Detect which cell encompasses the target text, then output its (x, y) center coordinate. 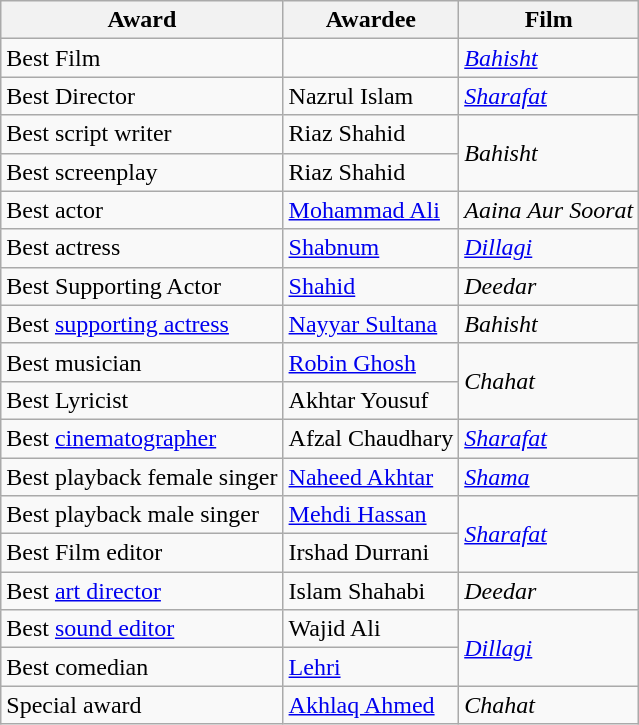
Award (142, 20)
Akhtar Yousuf (371, 400)
Best sound editor (142, 629)
Nazrul Islam (371, 96)
Best musician (142, 362)
Special award (142, 705)
Wajid Ali (371, 629)
Afzal Chaudhary (371, 438)
Best art director (142, 591)
Robin Ghosh (371, 362)
Shahid (371, 286)
Shabnum (371, 248)
Akhlaq Ahmed (371, 705)
Awardee (371, 20)
Best Film (142, 58)
Best playback male singer (142, 515)
Best comedian (142, 667)
Best Director (142, 96)
Lehri (371, 667)
Best Supporting Actor (142, 286)
Best Lyricist (142, 400)
Best actor (142, 210)
Islam Shahabi (371, 591)
Best cinematographer (142, 438)
Aaina Aur Soorat (549, 210)
Best playback female singer (142, 477)
Best script writer (142, 134)
Best screenplay (142, 172)
Film (549, 20)
Mehdi Hassan (371, 515)
Best Film editor (142, 553)
Best actress (142, 248)
Naheed Akhtar (371, 477)
Best supporting actress (142, 324)
Irshad Durrani (371, 553)
Shama (549, 477)
Mohammad Ali (371, 210)
Nayyar Sultana (371, 324)
